Identify which cell holds the provided text, then report its (X, Y) central coordinate. 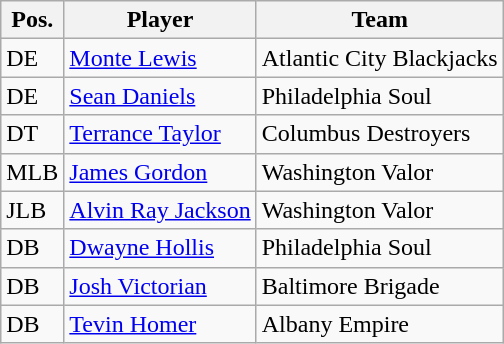
Dwayne Hollis (160, 248)
Monte Lewis (160, 58)
Baltimore Brigade (380, 286)
James Gordon (160, 172)
DT (32, 134)
Alvin Ray Jackson (160, 210)
Columbus Destroyers (380, 134)
JLB (32, 210)
Terrance Taylor (160, 134)
Sean Daniels (160, 96)
Player (160, 20)
Albany Empire (380, 324)
Team (380, 20)
Josh Victorian (160, 286)
Atlantic City Blackjacks (380, 58)
Pos. (32, 20)
MLB (32, 172)
Tevin Homer (160, 324)
